Detect which cell encompasses the target text, then output its (X, Y) center coordinate. 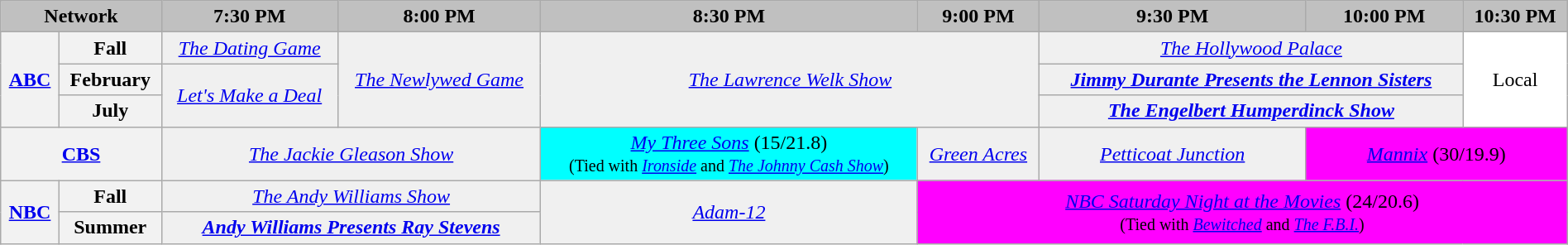
9:30 PM (1173, 17)
7:30 PM (250, 17)
February (110, 79)
NBC (30, 212)
8:30 PM (729, 17)
The Dating Game (250, 48)
The Engelbert Humperdinck Show (1251, 111)
The Lawrence Welk Show (791, 79)
8:00 PM (439, 17)
10:00 PM (1384, 17)
Andy Williams Presents Ray Stevens (351, 228)
Jimmy Durante Presents the Lennon Sisters (1251, 79)
Adam-12 (729, 212)
The Newlywed Game (439, 79)
Green Acres (978, 154)
Mannix (30/19.9) (1436, 154)
ABC (30, 79)
Network (81, 17)
July (110, 111)
Petticoat Junction (1173, 154)
9:00 PM (978, 17)
Summer (110, 228)
10:30 PM (1515, 17)
Let's Make a Deal (250, 95)
CBS (81, 154)
The Andy Williams Show (351, 196)
NBC Saturday Night at the Movies (24/20.6)(Tied with Bewitched and The F.B.I.) (1242, 212)
The Jackie Gleason Show (351, 154)
My Three Sons (15/21.8)(Tied with Ironside and The Johnny Cash Show) (729, 154)
Local (1515, 79)
The Hollywood Palace (1251, 48)
